Locate the cell with the specified text and output its [X, Y] center coordinate. 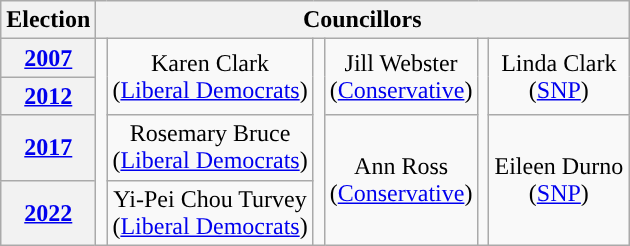
Councillors [362, 20]
Jill Webster(Conservative) [401, 77]
Rosemary Bruce(Liberal Democrats) [210, 148]
Yi-Pei Chou Turvey (Liberal Democrats) [210, 212]
Karen Clark(Liberal Democrats) [210, 77]
2022 [48, 212]
2007 [48, 58]
Election [48, 20]
Linda Clark(SNP) [559, 77]
Ann Ross(Conservative) [401, 180]
2012 [48, 96]
Eileen Durno(SNP) [559, 180]
2017 [48, 148]
